Extract the (x, y) coordinate from the center of the cell holding the provided text.  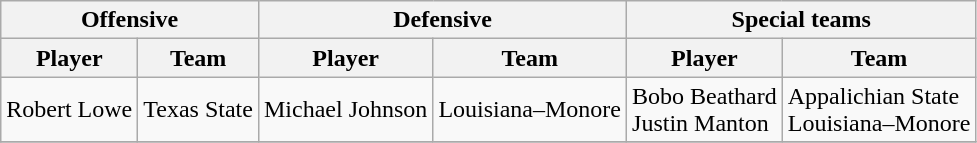
Bobo Beathard Justin Manton (705, 110)
Michael Johnson (345, 110)
Louisiana–Monore (530, 110)
Offensive (130, 20)
Special teams (802, 20)
Appalichian State Louisiana–Monore (879, 110)
Defensive (442, 20)
Texas State (198, 110)
Robert Lowe (70, 110)
